Determine the [X, Y] coordinate at the center of the cell enclosing the given text.  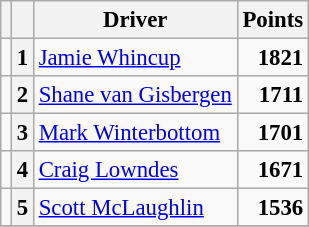
1701 [272, 133]
1821 [272, 58]
3 [22, 133]
1711 [272, 95]
5 [22, 208]
Mark Winterbottom [135, 133]
4 [22, 170]
1671 [272, 170]
Jamie Whincup [135, 58]
Shane van Gisbergen [135, 95]
Scott McLaughlin [135, 208]
Points [272, 20]
1536 [272, 208]
Driver [135, 20]
2 [22, 95]
Craig Lowndes [135, 170]
1 [22, 58]
